Return (x, y) of the center of cell containing provided text 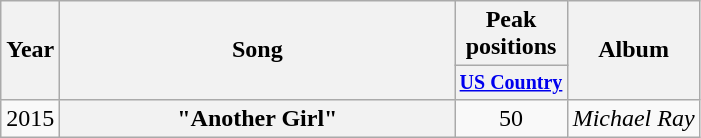
50 (511, 118)
Michael Ray (634, 118)
"Another Girl" (258, 118)
Year (30, 50)
2015 (30, 118)
Peakpositions (511, 34)
Album (634, 50)
Song (258, 50)
US Country (511, 82)
